Capture the cell that displays the provided text and extract its [x, y] central coordinate. 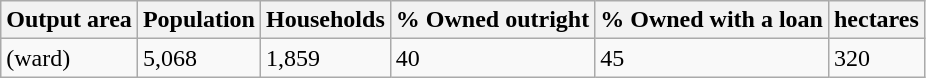
320 [876, 58]
40 [492, 58]
45 [712, 58]
hectares [876, 20]
1,859 [325, 58]
Output area [70, 20]
Households [325, 20]
% Owned with a loan [712, 20]
% Owned outright [492, 20]
(ward) [70, 58]
Population [198, 20]
5,068 [198, 58]
